From the cell containing the given text, extract its center point as [X, Y] coordinate. 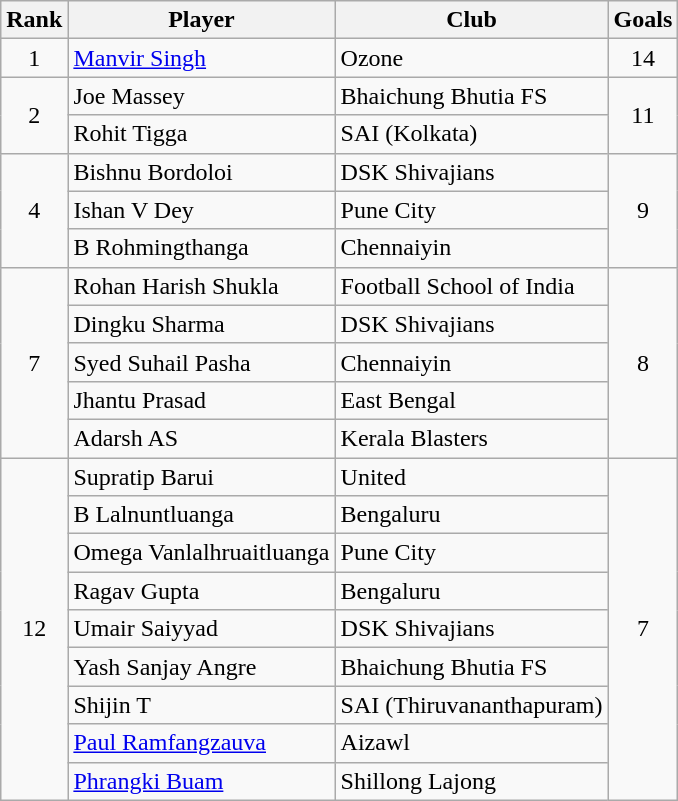
Rank [34, 20]
8 [643, 362]
Jhantu Prasad [202, 400]
Phrangki Buam [202, 781]
SAI (Thiruvananthapuram) [472, 705]
4 [34, 210]
Supratip Barui [202, 477]
Rohan Harish Shukla [202, 286]
Ragav Gupta [202, 591]
14 [643, 58]
2 [34, 115]
Ishan V Dey [202, 210]
Joe Massey [202, 96]
1 [34, 58]
Manvir Singh [202, 58]
B Lalnuntluanga [202, 515]
11 [643, 115]
Omega Vanlalhruaitluanga [202, 553]
9 [643, 210]
Shijin T [202, 705]
Bishnu Bordoloi [202, 172]
Football School of India [472, 286]
Syed Suhail Pasha [202, 362]
Yash Sanjay Angre [202, 667]
SAI (Kolkata) [472, 134]
East Bengal [472, 400]
12 [34, 630]
United [472, 477]
Shillong Lajong [472, 781]
Kerala Blasters [472, 438]
Umair Saiyyad [202, 629]
Ozone [472, 58]
Paul Ramfangzauva [202, 743]
B Rohmingthanga [202, 248]
Aizawl [472, 743]
Dingku Sharma [202, 324]
Player [202, 20]
Goals [643, 20]
Club [472, 20]
Rohit Tigga [202, 134]
Adarsh AS [202, 438]
